From the cell containing the given text, extract its center point as (X, Y) coordinate. 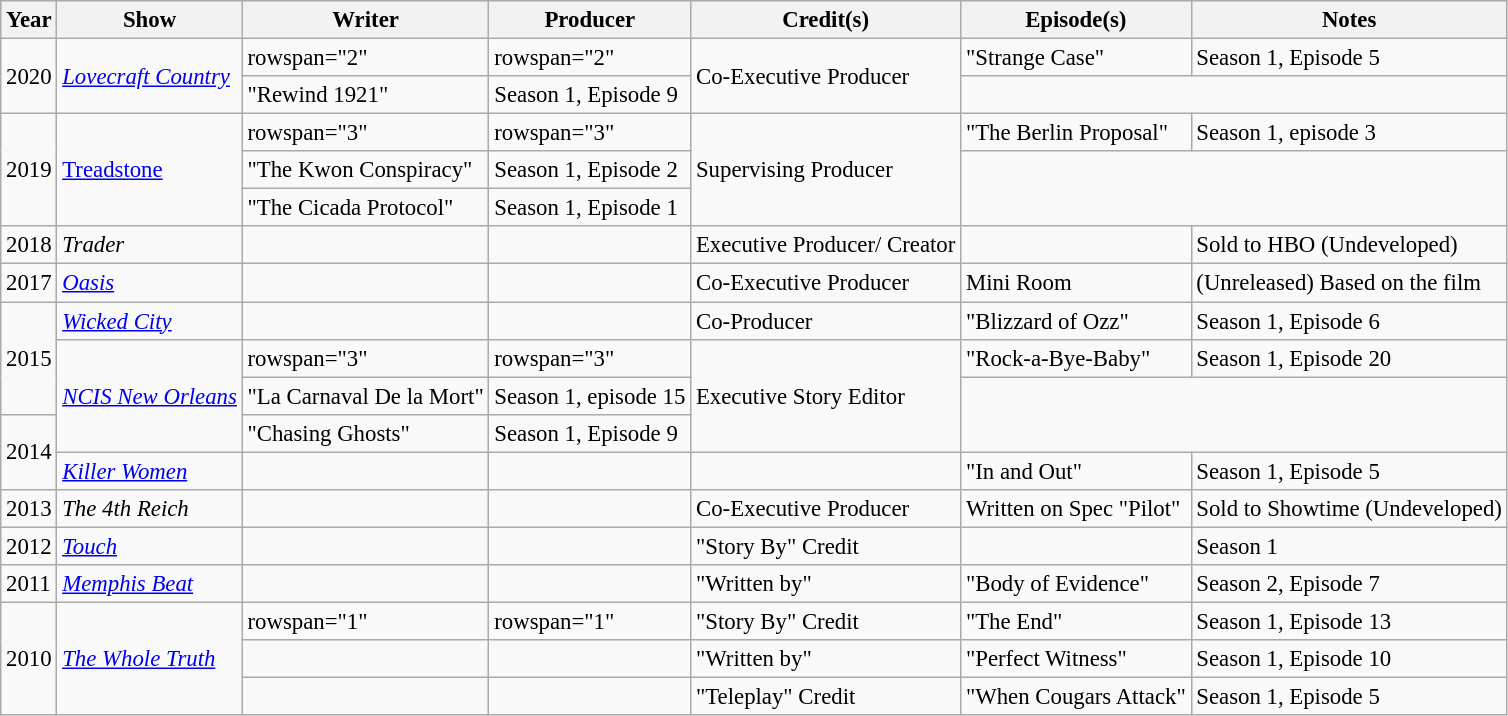
"The Kwon Conspiracy" (366, 170)
NCIS New Orleans (150, 396)
Memphis Beat (150, 584)
Season 1, Episode 6 (1349, 321)
Season 2, Episode 7 (1349, 584)
2020 (29, 76)
"Strange Case" (1076, 58)
2012 (29, 546)
"La Carnaval De la Mort" (366, 396)
The Whole Truth (150, 658)
Notes (1349, 20)
Sold to Showtime (Undeveloped) (1349, 509)
Oasis (150, 283)
Producer (590, 20)
2017 (29, 283)
"In and Out" (1076, 471)
Mini Room (1076, 283)
2011 (29, 584)
"Chasing Ghosts" (366, 433)
"Perfect Witness" (1076, 659)
Touch (150, 546)
Trader (150, 245)
"The End" (1076, 621)
Treadstone (150, 170)
2019 (29, 170)
2015 (29, 358)
"The Cicada Protocol" (366, 208)
Season 1, episode 15 (590, 396)
Written on Spec "Pilot" (1076, 509)
Season 1, Episode 13 (1349, 621)
Show (150, 20)
Killer Women (150, 471)
Executive Producer/ Creator (826, 245)
Sold to HBO (Undeveloped) (1349, 245)
"The Berlin Proposal" (1076, 133)
Credit(s) (826, 20)
(Unreleased) Based on the film (1349, 283)
The 4th Reich (150, 509)
2018 (29, 245)
Supervising Producer (826, 170)
2014 (29, 452)
Executive Story Editor (826, 396)
2010 (29, 658)
"Rewind 1921" (366, 95)
Season 1 (1349, 546)
Episode(s) (1076, 20)
Wicked City (150, 321)
2013 (29, 509)
Co-Producer (826, 321)
Season 1, episode 3 (1349, 133)
"Rock-a-Bye-Baby" (1076, 358)
Writer (366, 20)
Season 1, Episode 20 (1349, 358)
"When Cougars Attack" (1076, 697)
"Body of Evidence" (1076, 584)
"Teleplay" Credit (826, 697)
Season 1, Episode 2 (590, 170)
Lovecraft Country (150, 76)
"Blizzard of Ozz" (1076, 321)
Season 1, Episode 1 (590, 208)
Season 1, Episode 10 (1349, 659)
Year (29, 20)
